From the cell containing the given text, extract its center point as (X, Y) coordinate. 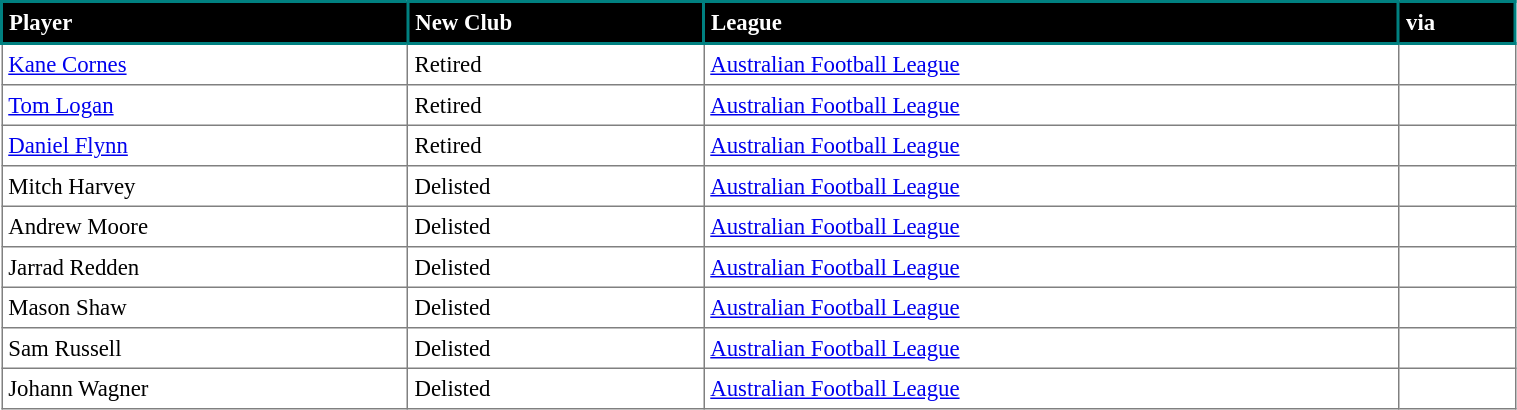
Johann Wagner (205, 388)
Player (205, 23)
Sam Russell (205, 348)
New Club (556, 23)
Jarrad Redden (205, 267)
League (1052, 23)
Mason Shaw (205, 307)
via (1458, 23)
Mitch Harvey (205, 186)
Andrew Moore (205, 226)
Kane Cornes (205, 64)
Daniel Flynn (205, 145)
Tom Logan (205, 105)
